Return (x, y) of the center of cell containing provided text 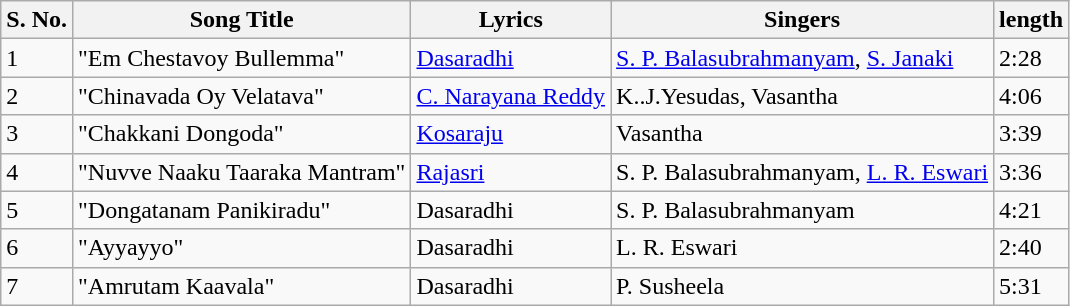
"Em Chestavoy Bullemma" (241, 58)
L. R. Eswari (802, 248)
S. No. (37, 20)
5 (37, 210)
3 (37, 134)
4:06 (1032, 96)
1 (37, 58)
4 (37, 172)
S. P. Balasubrahmanyam (802, 210)
Vasantha (802, 134)
length (1032, 20)
2 (37, 96)
S. P. Balasubrahmanyam, L. R. Eswari (802, 172)
K..J.Yesudas, Vasantha (802, 96)
5:31 (1032, 286)
Lyrics (511, 20)
"Chinavada Oy Velatava" (241, 96)
P. Susheela (802, 286)
Song Title (241, 20)
2:40 (1032, 248)
"Ayyayyo" (241, 248)
"Amrutam Kaavala" (241, 286)
7 (37, 286)
Singers (802, 20)
C. Narayana Reddy (511, 96)
"Dongatanam Panikiradu" (241, 210)
2:28 (1032, 58)
4:21 (1032, 210)
Rajasri (511, 172)
3:39 (1032, 134)
"Chakkani Dongoda" (241, 134)
"Nuvve Naaku Taaraka Mantram" (241, 172)
Kosaraju (511, 134)
6 (37, 248)
S. P. Balasubrahmanyam, S. Janaki (802, 58)
3:36 (1032, 172)
